Search for the cell housing the specified text and yield its (x, y) center coordinate. 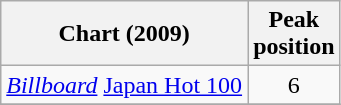
6 (294, 85)
Peakposition (294, 34)
Chart (2009) (124, 34)
Billboard Japan Hot 100 (124, 85)
